Scan for the cell matching the given text and deliver its (x, y) coordinate at center. 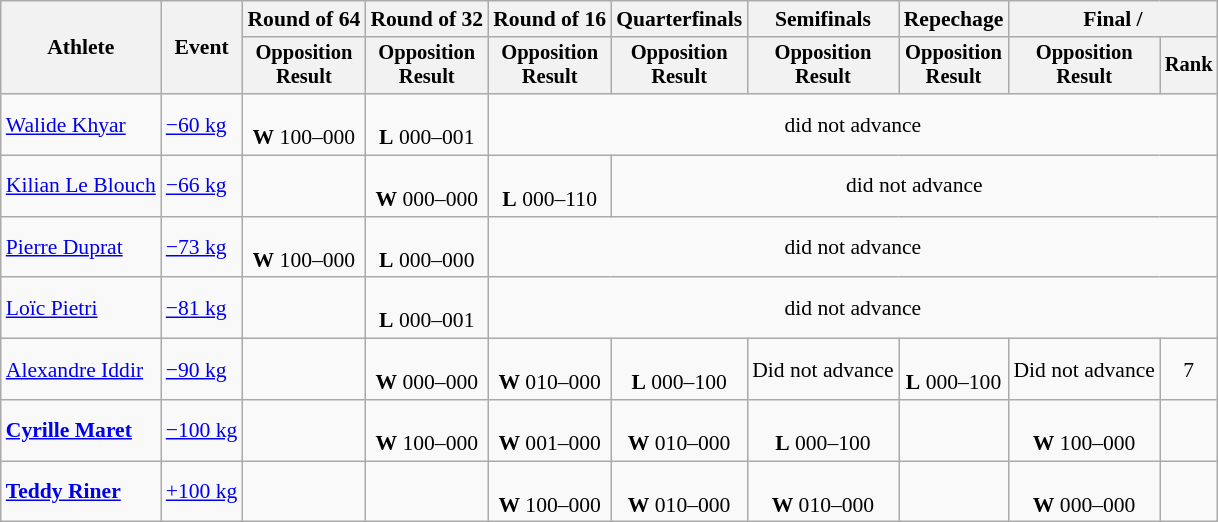
Quarterfinals (679, 19)
Walide Khyar (81, 124)
Event (202, 48)
−66 kg (202, 186)
−81 kg (202, 308)
Kilian Le Blouch (81, 186)
Pierre Duprat (81, 248)
W 001–000 (550, 430)
Rank (1189, 66)
L 000–000 (426, 248)
Athlete (81, 48)
−90 kg (202, 370)
+100 kg (202, 492)
Teddy Riner (81, 492)
Repechage (954, 19)
−60 kg (202, 124)
−100 kg (202, 430)
L 000–110 (550, 186)
Round of 16 (550, 19)
−73 kg (202, 248)
Semifinals (823, 19)
Round of 32 (426, 19)
Alexandre Iddir (81, 370)
Final / (1112, 19)
Round of 64 (304, 19)
Cyrille Maret (81, 430)
7 (1189, 370)
Loïc Pietri (81, 308)
